Locate the cell with the specified text and output its [X, Y] center coordinate. 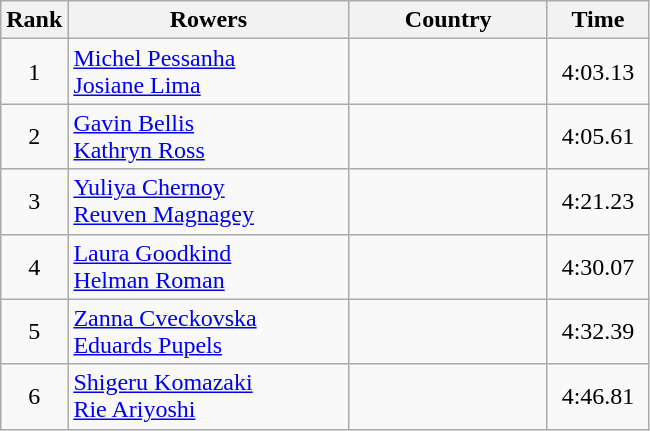
Rank [34, 20]
4:30.07 [598, 266]
Michel PessanhaJosiane Lima [208, 72]
3 [34, 202]
Zanna CveckovskaEduards Pupels [208, 332]
4 [34, 266]
4:05.61 [598, 136]
Time [598, 20]
1 [34, 72]
4:21.23 [598, 202]
5 [34, 332]
6 [34, 396]
Rowers [208, 20]
Yuliya ChernoyReuven Magnagey [208, 202]
Shigeru KomazakiRie Ariyoshi [208, 396]
Gavin BellisKathryn Ross [208, 136]
Country [448, 20]
4:03.13 [598, 72]
4:32.39 [598, 332]
2 [34, 136]
Laura GoodkindHelman Roman [208, 266]
4:46.81 [598, 396]
